Search for the cell housing the specified text and yield its [x, y] center coordinate. 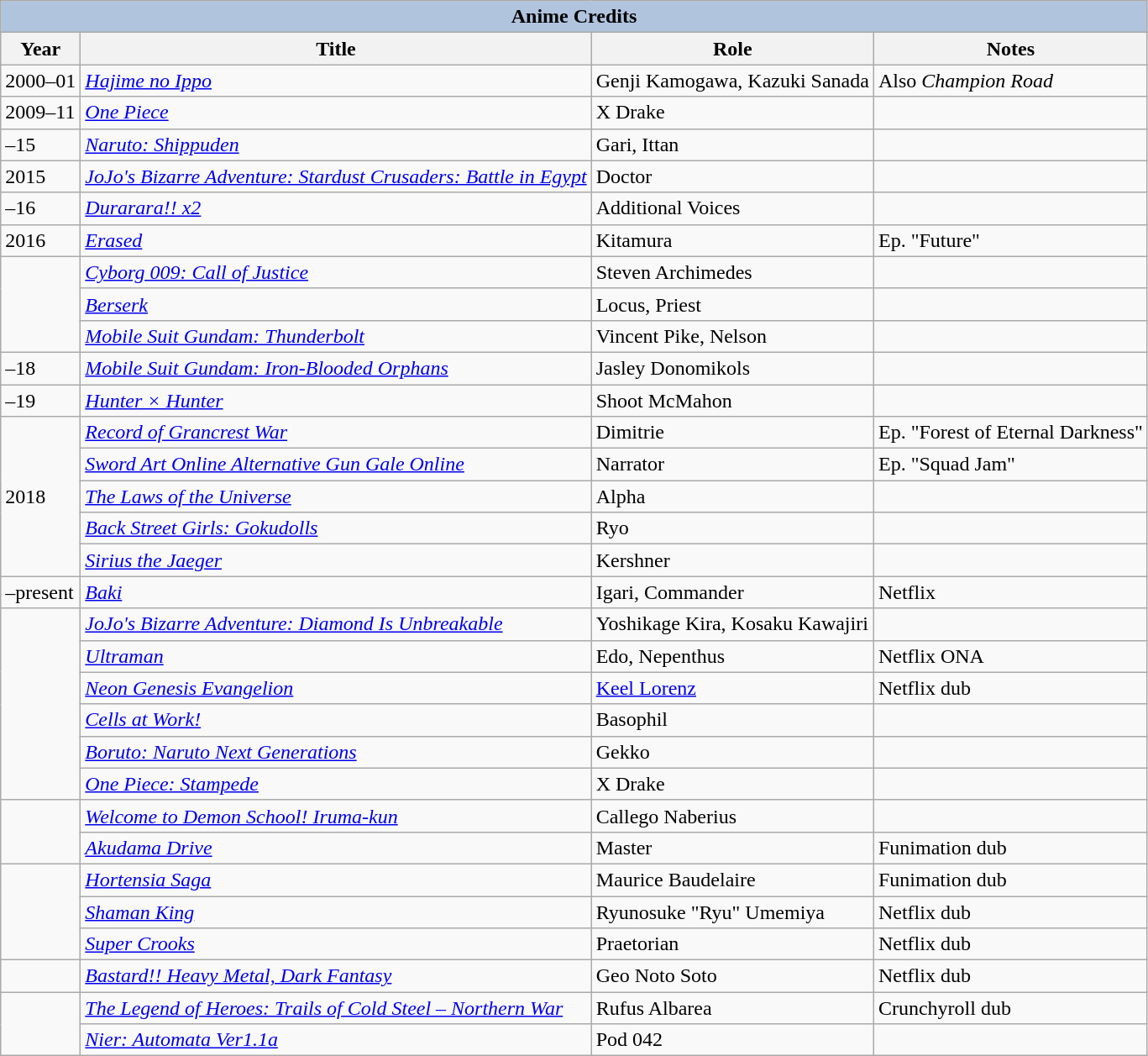
Nier: Automata Ver1.1a [336, 1040]
Hunter × Hunter [336, 401]
Yoshikage Kira, Kosaku Kawajiri [732, 624]
Baki [336, 592]
Shaman King [336, 912]
Akudama Drive [336, 848]
Locus, Priest [732, 304]
Mobile Suit Gundam: Iron-Blooded Orphans [336, 368]
2009–11 [40, 113]
Crunchyroll dub [1010, 1008]
Notes [1010, 49]
Narrator [732, 465]
Keel Lorenz [732, 688]
Geo Noto Soto [732, 976]
Ryo [732, 528]
2000–01 [40, 81]
Dimitrie [732, 433]
Kitamura [732, 240]
Netflix [1010, 592]
Berserk [336, 304]
Pod 042 [732, 1040]
Edo, Nepenthus [732, 656]
Praetorian [732, 944]
Ep. "Future" [1010, 240]
2015 [40, 176]
Maurice Baudelaire [732, 880]
Ep. "Forest of Eternal Darkness" [1010, 433]
Additional Voices [732, 208]
Ryunosuke "Ryu" Umemiya [732, 912]
–18 [40, 368]
Back Street Girls: Gokudolls [336, 528]
Also Champion Road [1010, 81]
Year [40, 49]
Ep. "Squad Jam" [1010, 465]
Alpha [732, 496]
Hajime no Ippo [336, 81]
Durarara!! x2 [336, 208]
Igari, Commander [732, 592]
2018 [40, 496]
Mobile Suit Gundam: Thunderbolt [336, 336]
Vincent Pike, Nelson [732, 336]
Gekko [732, 752]
Welcome to Demon School! Iruma-kun [336, 816]
–15 [40, 144]
Jasley Donomikols [732, 368]
Callego Naberius [732, 816]
Sirius the Jaeger [336, 560]
Cells at Work! [336, 720]
Kershner [732, 560]
One Piece [336, 113]
Hortensia Saga [336, 880]
JoJo's Bizarre Adventure: Diamond Is Unbreakable [336, 624]
Bastard!! Heavy Metal, Dark Fantasy [336, 976]
Sword Art Online Alternative Gun Gale Online [336, 465]
The Laws of the Universe [336, 496]
Genji Kamogawa, Kazuki Sanada [732, 81]
Record of Grancrest War [336, 433]
Neon Genesis Evangelion [336, 688]
JoJo's Bizarre Adventure: Stardust Crusaders: Battle in Egypt [336, 176]
Rufus Albarea [732, 1008]
Super Crooks [336, 944]
Gari, Ittan [732, 144]
Role [732, 49]
Shoot McMahon [732, 401]
Master [732, 848]
Naruto: Shippuden [336, 144]
–16 [40, 208]
Basophil [732, 720]
One Piece: Stampede [336, 784]
Cyborg 009: Call of Justice [336, 272]
Erased [336, 240]
Anime Credits [574, 17]
The Legend of Heroes: Trails of Cold Steel – Northern War [336, 1008]
Doctor [732, 176]
Ultraman [336, 656]
2016 [40, 240]
Boruto: Naruto Next Generations [336, 752]
–19 [40, 401]
Netflix ONA [1010, 656]
Title [336, 49]
Steven Archimedes [732, 272]
–present [40, 592]
